From the cell containing the given text, extract its center point as (X, Y) coordinate. 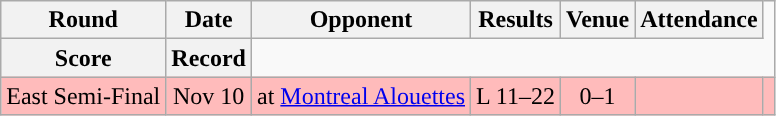
Record (209, 58)
East Semi-Final (84, 96)
Date (209, 20)
Attendance (699, 20)
Nov 10 (209, 96)
Round (84, 20)
Results (516, 20)
at Montreal Alouettes (362, 96)
0–1 (597, 96)
Opponent (362, 20)
L 11–22 (516, 96)
Venue (597, 20)
Score (84, 58)
